Scan for the cell matching the given text and deliver its [X, Y] coordinate at center. 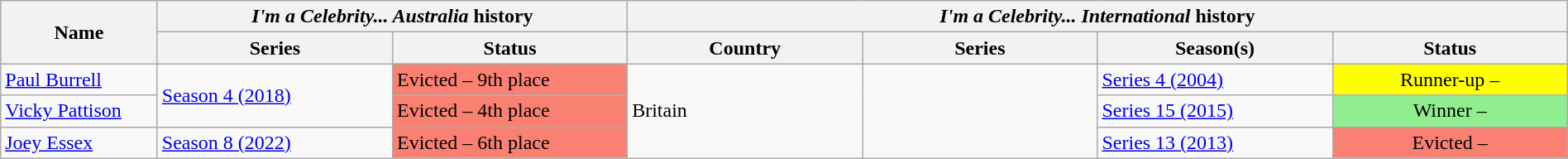
Runner-up – [1450, 79]
I'm a Celebrity... International history [1098, 17]
Season(s) [1215, 48]
Series 15 (2015) [1215, 111]
Name [79, 32]
Country [745, 48]
Season 4 (2018) [275, 95]
Evicted – 6th place [509, 142]
Series 13 (2013) [1215, 142]
Britain [745, 111]
Evicted – [1450, 142]
Evicted – 4th place [509, 111]
Winner – [1450, 111]
Joey Essex [79, 142]
I'm a Celebrity... Australia history [392, 17]
Season 8 (2022) [275, 142]
Evicted – 9th place [509, 79]
Series 4 (2004) [1215, 79]
Paul Burrell [79, 79]
Vicky Pattison [79, 111]
